For the text-containing cell, return its midpoint in [X, Y] coordinate format. 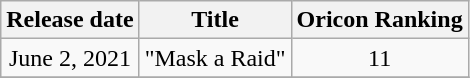
June 2, 2021 [70, 58]
Release date [70, 20]
Oricon Ranking [380, 20]
11 [380, 58]
Title [215, 20]
"Mask a Raid" [215, 58]
